Capture the cell that displays the provided text and extract its [x, y] central coordinate. 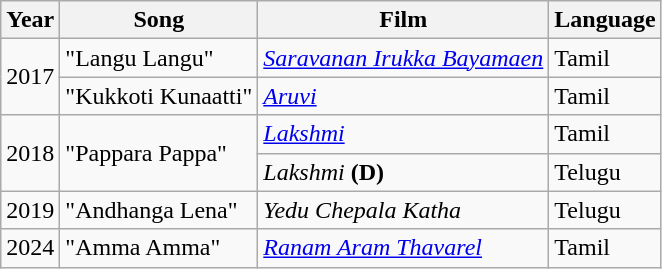
"Kukkoti Kunaatti" [159, 96]
Saravanan Irukka Bayamaen [404, 58]
"Pappara Pappa" [159, 153]
Language [605, 20]
Lakshmi (D) [404, 172]
"Langu Langu" [159, 58]
Aruvi [404, 96]
Film [404, 20]
Year [30, 20]
2024 [30, 248]
"Andhanga Lena" [159, 210]
2017 [30, 77]
"Amma Amma" [159, 248]
Song [159, 20]
2018 [30, 153]
Ranam Aram Thavarel [404, 248]
2019 [30, 210]
Lakshmi [404, 134]
Yedu Chepala Katha [404, 210]
